Return [X, Y] of the center of cell containing provided text 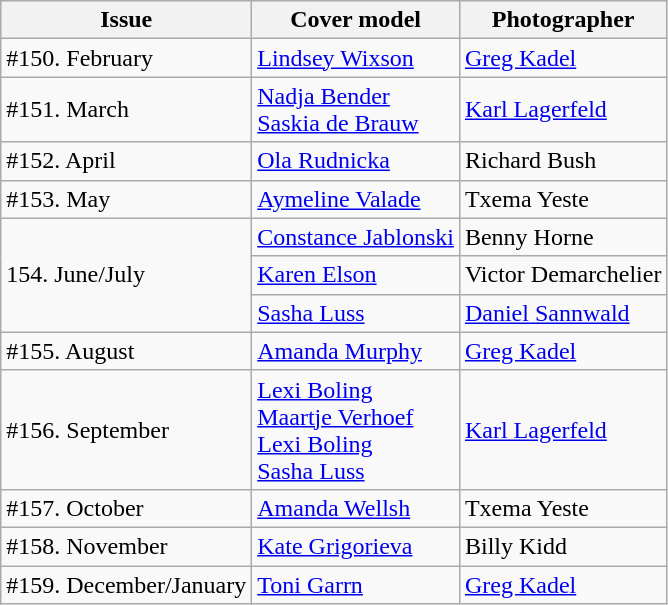
Kate Grigorieva [356, 546]
Amanda Murphy [356, 351]
Lexi BolingMaartje VerhoefLexi BolingSasha Luss [356, 430]
Billy Kidd [563, 546]
#157. October [126, 508]
#150. February [126, 58]
Ola Rudnicka [356, 161]
#156. September [126, 430]
#158. November [126, 546]
154. June/July [126, 275]
Cover model [356, 20]
Karen Elson [356, 275]
Photographer [563, 20]
Richard Bush [563, 161]
Victor Demarchelier [563, 275]
#152. April [126, 161]
Nadja BenderSaskia de Brauw [356, 110]
Lindsey Wixson [356, 58]
#151. March [126, 110]
#153. May [126, 199]
Amanda Wellsh [356, 508]
#159. December/January [126, 585]
Benny Horne [563, 237]
Toni Garrn [356, 585]
Daniel Sannwald [563, 313]
Sasha Luss [356, 313]
Aymeline Valade [356, 199]
Issue [126, 20]
#155. August [126, 351]
Constance Jablonski [356, 237]
